Detect which cell encompasses the target text, then output its (x, y) center coordinate. 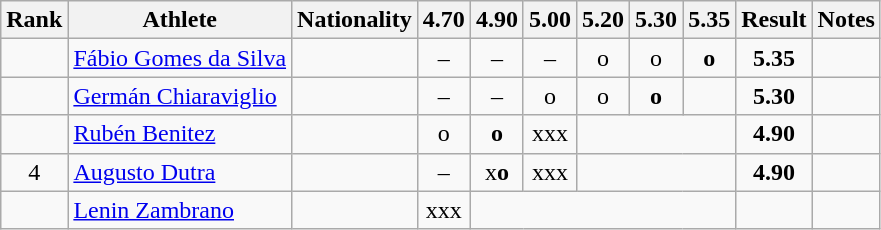
Rubén Benitez (180, 134)
Nationality (355, 20)
Lenin Zambrano (180, 210)
Rank (34, 20)
Result (774, 20)
Fábio Gomes da Silva (180, 58)
xo (496, 172)
4.70 (444, 20)
5.00 (550, 20)
Notes (846, 20)
Augusto Dutra (180, 172)
4 (34, 172)
Athlete (180, 20)
5.20 (602, 20)
Germán Chiaraviglio (180, 96)
